Search for the cell housing the specified text and yield its (x, y) center coordinate. 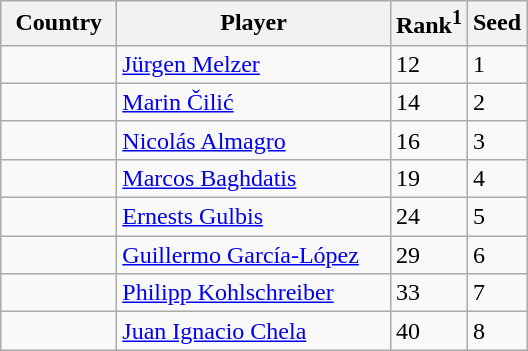
16 (428, 140)
2 (496, 102)
Ernests Gulbis (254, 217)
Rank1 (428, 24)
Philipp Kohlschreiber (254, 293)
33 (428, 293)
1 (496, 64)
Guillermo García-López (254, 255)
4 (496, 178)
14 (428, 102)
29 (428, 255)
Nicolás Almagro (254, 140)
Jürgen Melzer (254, 64)
Marcos Baghdatis (254, 178)
6 (496, 255)
8 (496, 331)
7 (496, 293)
Seed (496, 24)
3 (496, 140)
19 (428, 178)
Player (254, 24)
Juan Ignacio Chela (254, 331)
40 (428, 331)
Marin Čilić (254, 102)
12 (428, 64)
24 (428, 217)
5 (496, 217)
Country (59, 24)
